Capture the cell that displays the provided text and extract its [X, Y] central coordinate. 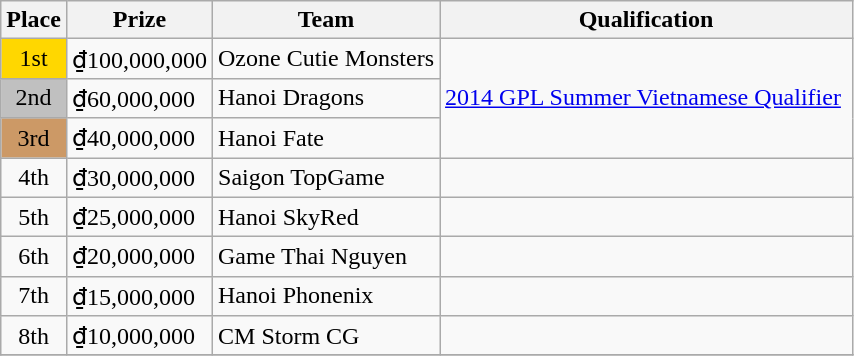
3rd [34, 138]
Team [326, 20]
2014 GPL Summer Vietnamese Qualifier ⁠ [646, 98]
₫15,000,000 [139, 296]
Qualification [646, 20]
₫20,000,000 [139, 257]
₫30,000,000 [139, 178]
5th [34, 217]
₫25,000,000 [139, 217]
6th [34, 257]
Hanoi Phonenix [326, 296]
Place [34, 20]
₫40,000,000 [139, 138]
1st [34, 59]
7th [34, 296]
₫100,000,000 [139, 59]
Prize [139, 20]
2nd [34, 98]
Hanoi Fate [326, 138]
₫60,000,000 [139, 98]
Game Thai Nguyen [326, 257]
8th [34, 336]
CM Storm CG [326, 336]
Hanoi SkyRed [326, 217]
₫10,000,000 [139, 336]
Hanoi Dragons [326, 98]
Ozone Cutie Monsters [326, 59]
Saigon TopGame [326, 178]
4th [34, 178]
